From the cell containing the given text, extract its center point as [X, Y] coordinate. 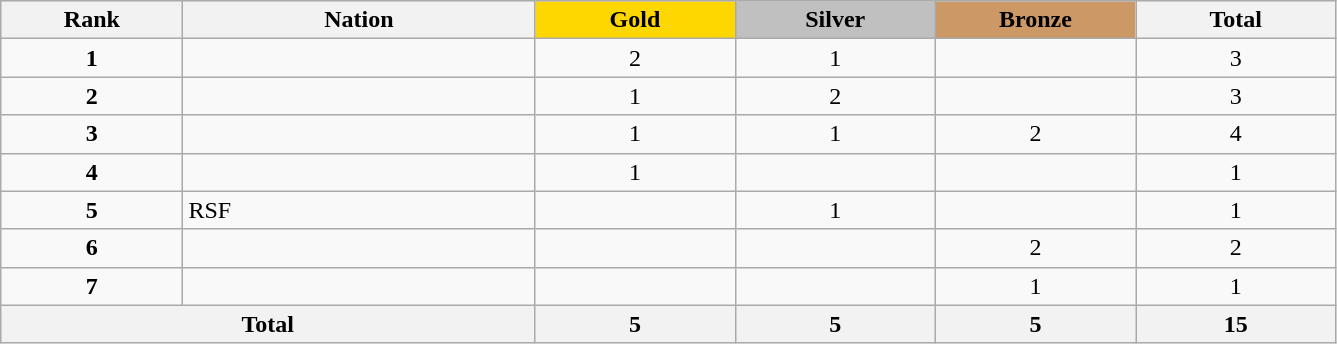
15 [1236, 324]
Bronze [1035, 20]
7 [92, 286]
6 [92, 248]
Nation [359, 20]
RSF [359, 210]
Silver [835, 20]
Gold [635, 20]
Rank [92, 20]
